Return the (x, y) coordinate for the center point of the cell that contains the specified text.  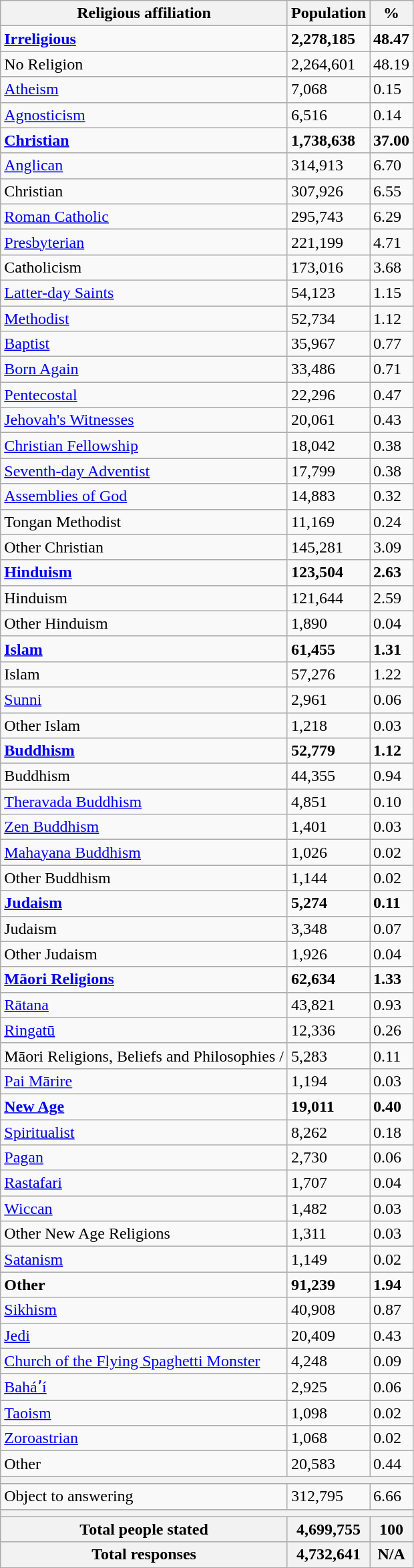
4,248 (329, 1361)
Latter-day Saints (144, 293)
18,042 (329, 446)
1,149 (329, 1259)
307,926 (329, 191)
62,634 (329, 979)
Taoism (144, 1413)
0.77 (391, 344)
Christian Fellowship (144, 446)
Tongan Methodist (144, 522)
% (391, 13)
0.32 (391, 496)
No Religion (144, 64)
0.24 (391, 522)
14,883 (329, 496)
5,283 (329, 1056)
3.09 (391, 547)
1,144 (329, 878)
2.59 (391, 598)
Jehovah's Witnesses (144, 420)
48.47 (391, 39)
2,961 (329, 699)
Other Judaism (144, 954)
40,908 (329, 1310)
0.40 (391, 1106)
Other Islam (144, 725)
1,738,638 (329, 140)
0.93 (391, 1005)
4,732,641 (329, 1555)
20,061 (329, 420)
145,281 (329, 547)
Other New Age Religions (144, 1234)
Spiritualist (144, 1132)
54,123 (329, 293)
1,482 (329, 1209)
37.00 (391, 140)
Church of the Flying Spaghetti Monster (144, 1361)
Presbyterian (144, 242)
Irreligious (144, 39)
1,068 (329, 1438)
121,644 (329, 598)
20,409 (329, 1336)
3,348 (329, 929)
0.09 (391, 1361)
0.44 (391, 1464)
6.66 (391, 1497)
1,890 (329, 623)
Rastafari (144, 1183)
33,486 (329, 369)
4,851 (329, 802)
2,730 (329, 1158)
Pagan (144, 1158)
Seventh-day Adventist (144, 471)
295,743 (329, 216)
6.29 (391, 216)
Mahayana Buddhism (144, 852)
2,278,185 (329, 39)
35,967 (329, 344)
1,026 (329, 852)
1,098 (329, 1413)
Anglican (144, 166)
Rātana (144, 1005)
Sunni (144, 699)
57,276 (329, 674)
2,925 (329, 1387)
Other Buddhism (144, 878)
1,194 (329, 1081)
1,311 (329, 1234)
22,296 (329, 395)
Born Again (144, 369)
48.19 (391, 64)
3.68 (391, 267)
Baháʼí (144, 1387)
Satanism (144, 1259)
0.87 (391, 1310)
Māori Religions (144, 979)
1.33 (391, 979)
0.10 (391, 802)
Population (329, 13)
4.71 (391, 242)
Pai Mārire (144, 1081)
6,516 (329, 115)
2,264,601 (329, 64)
1,218 (329, 725)
6.55 (391, 191)
43,821 (329, 1005)
312,795 (329, 1497)
Zen Buddhism (144, 827)
1.22 (391, 674)
0.07 (391, 929)
0.94 (391, 776)
0.14 (391, 115)
Baptist (144, 344)
19,011 (329, 1106)
0.18 (391, 1132)
8,262 (329, 1132)
N/A (391, 1555)
1.15 (391, 293)
Other Hinduism (144, 623)
1,707 (329, 1183)
6.70 (391, 166)
52,734 (329, 319)
Sikhism (144, 1310)
1.94 (391, 1285)
221,199 (329, 242)
2.63 (391, 573)
61,455 (329, 649)
5,274 (329, 903)
100 (391, 1529)
52,779 (329, 751)
12,336 (329, 1030)
0.15 (391, 90)
0.71 (391, 369)
91,239 (329, 1285)
Zoroastrian (144, 1438)
314,913 (329, 166)
Religious affiliation (144, 13)
Atheism (144, 90)
Māori Religions, Beliefs and Philosophies / (144, 1056)
17,799 (329, 471)
Jedi (144, 1336)
Wiccan (144, 1209)
Theravada Buddhism (144, 802)
Total people stated (144, 1529)
Catholicism (144, 267)
7,068 (329, 90)
Other Christian (144, 547)
Object to answering (144, 1497)
New Age (144, 1106)
11,169 (329, 522)
4,699,755 (329, 1529)
Agnosticism (144, 115)
0.26 (391, 1030)
123,504 (329, 573)
Ringatū (144, 1030)
Total responses (144, 1555)
173,016 (329, 267)
1.31 (391, 649)
Methodist (144, 319)
44,355 (329, 776)
Pentecostal (144, 395)
1,926 (329, 954)
20,583 (329, 1464)
0.47 (391, 395)
1,401 (329, 827)
Assemblies of God (144, 496)
Roman Catholic (144, 216)
